From the cell containing the given text, extract its center point as [X, Y] coordinate. 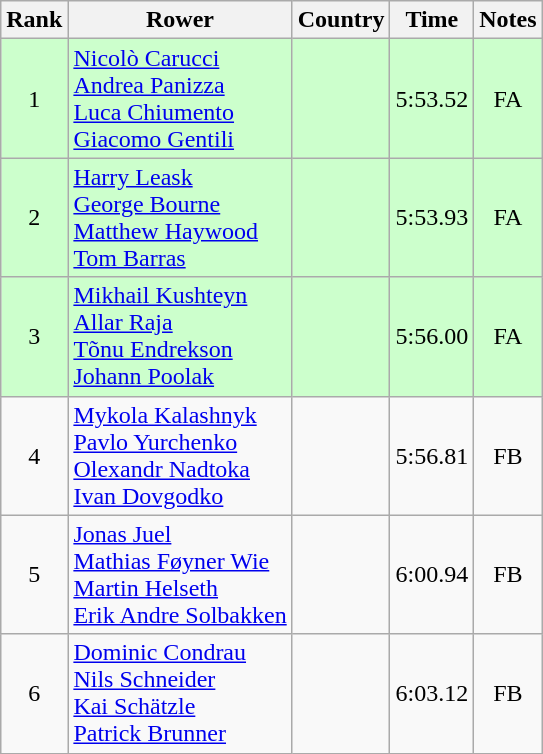
2 [34, 218]
Rank [34, 20]
Nicolò CarucciAndrea PanizzaLuca ChiumentoGiacomo Gentili [180, 98]
5:53.52 [432, 98]
5:56.81 [432, 456]
1 [34, 98]
5:53.93 [432, 218]
5:56.00 [432, 336]
Country [341, 20]
Dominic CondrauNils SchneiderKai SchätzlePatrick Brunner [180, 694]
6:00.94 [432, 574]
4 [34, 456]
5 [34, 574]
Mykola KalashnykPavlo YurchenkoOlexandr NadtokaIvan Dovgodko [180, 456]
Jonas JuelMathias Føyner WieMartin HelsethErik Andre Solbakken [180, 574]
Mikhail KushteynAllar RajaTõnu EndreksonJohann Poolak [180, 336]
Harry LeaskGeorge BourneMatthew HaywoodTom Barras [180, 218]
Time [432, 20]
6:03.12 [432, 694]
6 [34, 694]
Notes [508, 20]
3 [34, 336]
Rower [180, 20]
